Output the (X, Y) coordinate of the center of the cell containing the given text.  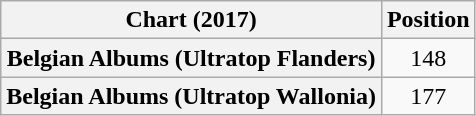
Belgian Albums (Ultratop Wallonia) (192, 96)
Chart (2017) (192, 20)
148 (428, 58)
Position (428, 20)
Belgian Albums (Ultratop Flanders) (192, 58)
177 (428, 96)
